Capture the cell that displays the provided text and extract its (X, Y) central coordinate. 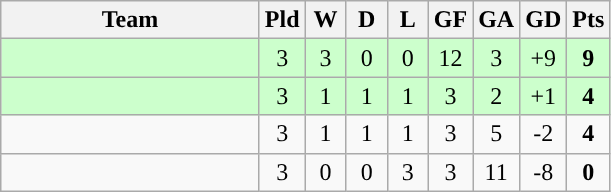
12 (450, 58)
5 (496, 134)
Pld (282, 20)
+1 (544, 96)
-2 (544, 134)
GD (544, 20)
2 (496, 96)
D (366, 20)
GF (450, 20)
+9 (544, 58)
Team (130, 20)
-8 (544, 172)
GA (496, 20)
W (326, 20)
11 (496, 172)
Pts (588, 20)
L (408, 20)
9 (588, 58)
